From the cell containing the given text, extract its center point as [x, y] coordinate. 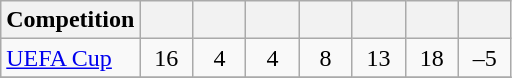
8 [326, 58]
18 [432, 58]
16 [166, 58]
–5 [484, 58]
Competition [70, 20]
13 [378, 58]
UEFA Cup [70, 58]
